Scan for the cell matching the given text and deliver its (x, y) coordinate at center. 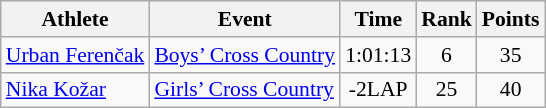
Nika Kožar (76, 90)
-2LAP (378, 90)
1:01:13 (378, 55)
Athlete (76, 19)
Points (511, 19)
Girls’ Cross Country (244, 90)
Urban Ferenčak (76, 55)
35 (511, 55)
Time (378, 19)
40 (511, 90)
Boys’ Cross Country (244, 55)
6 (446, 55)
Rank (446, 19)
25 (446, 90)
Event (244, 19)
